Identify which cell holds the provided text, then report its [X, Y] central coordinate. 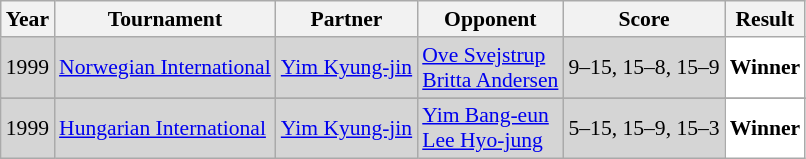
Hungarian International [165, 128]
Opponent [490, 19]
Yim Bang-eun Lee Hyo-jung [490, 128]
Score [644, 19]
Result [766, 19]
Ove Svejstrup Britta Andersen [490, 68]
Tournament [165, 19]
9–15, 15–8, 15–9 [644, 68]
Norwegian International [165, 68]
Partner [346, 19]
Year [28, 19]
5–15, 15–9, 15–3 [644, 128]
